From the cell containing the given text, extract its center point as [X, Y] coordinate. 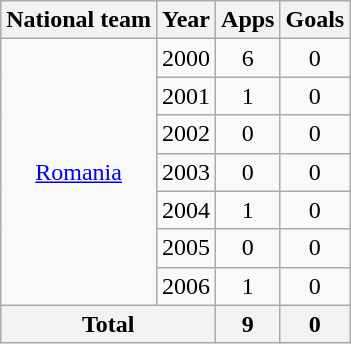
2000 [186, 58]
2004 [186, 210]
Goals [315, 20]
2001 [186, 96]
National team [79, 20]
9 [248, 324]
Total [108, 324]
Year [186, 20]
6 [248, 58]
2006 [186, 286]
Romania [79, 172]
2003 [186, 172]
2002 [186, 134]
Apps [248, 20]
2005 [186, 248]
